For the text-containing cell, return its midpoint in [X, Y] coordinate format. 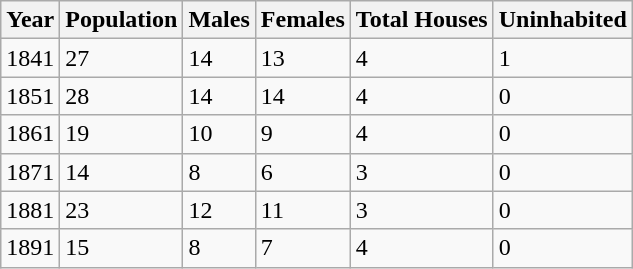
1841 [30, 58]
Total Houses [422, 20]
15 [122, 248]
9 [302, 134]
1871 [30, 172]
Population [122, 20]
10 [219, 134]
1881 [30, 210]
11 [302, 210]
6 [302, 172]
13 [302, 58]
1 [562, 58]
1861 [30, 134]
Males [219, 20]
12 [219, 210]
19 [122, 134]
7 [302, 248]
23 [122, 210]
1851 [30, 96]
Year [30, 20]
28 [122, 96]
Females [302, 20]
Uninhabited [562, 20]
27 [122, 58]
1891 [30, 248]
